Find where the given text appears and provide that cell's center as (x, y) coordinate. 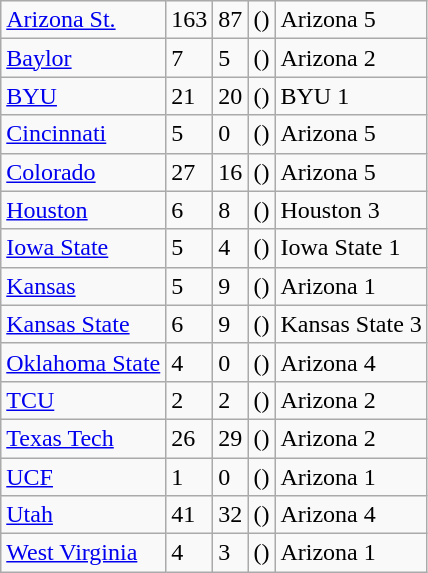
Utah (84, 515)
16 (230, 172)
Texas Tech (84, 438)
41 (190, 515)
UCF (84, 477)
27 (190, 172)
7 (190, 58)
20 (230, 96)
Kansas State (84, 324)
BYU (84, 96)
West Virginia (84, 553)
29 (230, 438)
1 (190, 477)
BYU 1 (351, 96)
Kansas State 3 (351, 324)
Oklahoma State (84, 362)
Cincinnati (84, 134)
Iowa State 1 (351, 248)
32 (230, 515)
Colorado (84, 172)
87 (230, 20)
21 (190, 96)
TCU (84, 400)
3 (230, 553)
Kansas (84, 286)
8 (230, 210)
Houston (84, 210)
Iowa State (84, 248)
Arizona St. (84, 20)
163 (190, 20)
26 (190, 438)
Baylor (84, 58)
Houston 3 (351, 210)
